Find where the given text appears and provide that cell's center as [X, Y] coordinate. 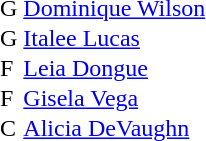
Leia Dongue [114, 68]
Gisela Vega [114, 98]
Italee Lucas [114, 38]
G [8, 38]
